Determine the [X, Y] coordinate at the center of the cell enclosing the given text.  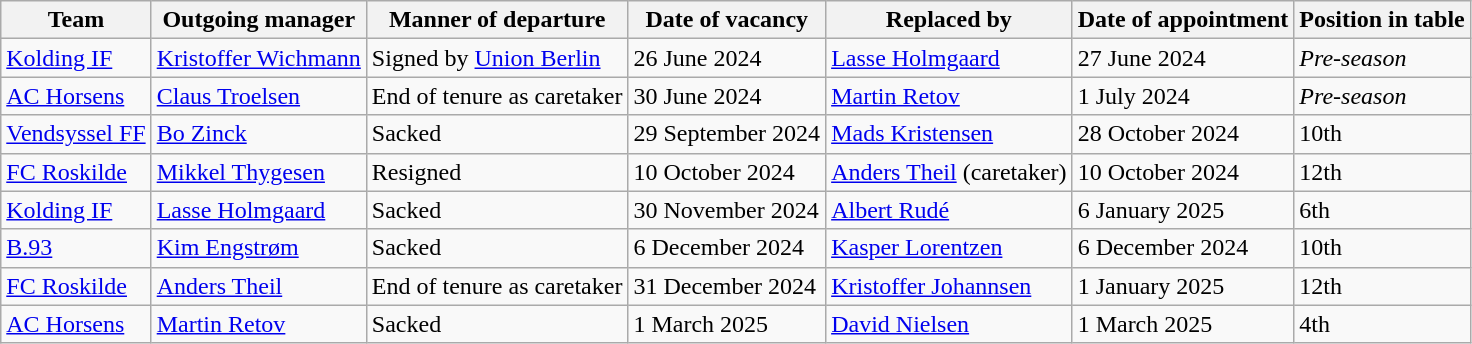
Outgoing manager [258, 20]
Kristoffer Wichmann [258, 58]
Albert Rudé [949, 210]
Signed by Union Berlin [497, 58]
28 October 2024 [1183, 134]
Claus Troelsen [258, 96]
30 June 2024 [727, 96]
29 September 2024 [727, 134]
Team [76, 20]
26 June 2024 [727, 58]
Mikkel Thygesen [258, 172]
Vendsyssel FF [76, 134]
Manner of departure [497, 20]
1 January 2025 [1183, 286]
Position in table [1382, 20]
Anders Theil (caretaker) [949, 172]
Date of appointment [1183, 20]
6th [1382, 210]
1 July 2024 [1183, 96]
30 November 2024 [727, 210]
Replaced by [949, 20]
Bo Zinck [258, 134]
27 June 2024 [1183, 58]
Kristoffer Johannsen [949, 286]
Resigned [497, 172]
David Nielsen [949, 324]
Mads Kristensen [949, 134]
4th [1382, 324]
Date of vacancy [727, 20]
6 January 2025 [1183, 210]
Kim Engstrøm [258, 248]
Kasper Lorentzen [949, 248]
Anders Theil [258, 286]
31 December 2024 [727, 286]
B.93 [76, 248]
